Identify which cell holds the provided text, then report its (X, Y) central coordinate. 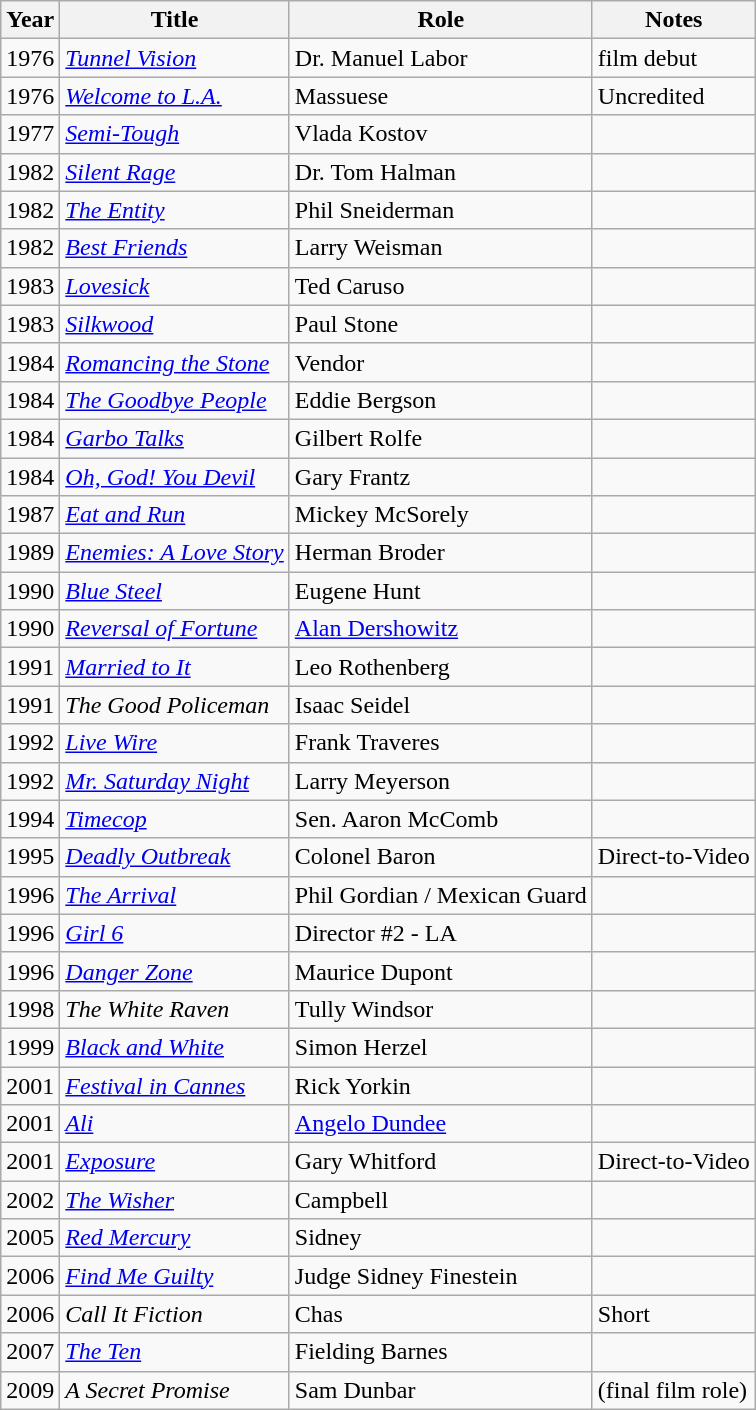
Vlada Kostov (440, 134)
Dr. Tom Halman (440, 172)
Simon Herzel (440, 1047)
Fielding Barnes (440, 1352)
A Secret Promise (174, 1390)
2002 (30, 1200)
Romancing the Stone (174, 362)
Notes (674, 20)
2007 (30, 1352)
Gilbert Rolfe (440, 438)
1987 (30, 515)
Phil Gordian / Mexican Guard (440, 895)
Role (440, 20)
The Ten (174, 1352)
Blue Steel (174, 591)
Enemies: A Love Story (174, 553)
1989 (30, 553)
Exposure (174, 1162)
Vendor (440, 362)
Silkwood (174, 324)
Welcome to L.A. (174, 96)
The Goodbye People (174, 400)
Herman Broder (440, 553)
Festival in Cannes (174, 1085)
Massuese (440, 96)
Married to It (174, 667)
1994 (30, 819)
Red Mercury (174, 1238)
Dr. Manuel Labor (440, 58)
Leo Rothenberg (440, 667)
Sen. Aaron McComb (440, 819)
Title (174, 20)
Eddie Bergson (440, 400)
Rick Yorkin (440, 1085)
The Arrival (174, 895)
Lovesick (174, 286)
Director #2 - LA (440, 933)
Eugene Hunt (440, 591)
Angelo Dundee (440, 1124)
Sidney (440, 1238)
Phil Sneiderman (440, 210)
Black and White (174, 1047)
Year (30, 20)
film debut (674, 58)
1999 (30, 1047)
Sam Dunbar (440, 1390)
Frank Traveres (440, 743)
2009 (30, 1390)
Silent Rage (174, 172)
Reversal of Fortune (174, 629)
Mr. Saturday Night (174, 781)
Garbo Talks (174, 438)
1995 (30, 857)
Colonel Baron (440, 857)
Call It Fiction (174, 1314)
Semi-Tough (174, 134)
Best Friends (174, 248)
Isaac Seidel (440, 705)
1998 (30, 1009)
The Good Policeman (174, 705)
Judge Sidney Finestein (440, 1276)
Danger Zone (174, 971)
Tunnel Vision (174, 58)
Find Me Guilty (174, 1276)
Paul Stone (440, 324)
Short (674, 1314)
Live Wire (174, 743)
(final film role) (674, 1390)
Timecop (174, 819)
Tully Windsor (440, 1009)
The Wisher (174, 1200)
2005 (30, 1238)
Eat and Run (174, 515)
Ali (174, 1124)
Gary Whitford (440, 1162)
Alan Dershowitz (440, 629)
Larry Meyerson (440, 781)
Mickey McSorely (440, 515)
The White Raven (174, 1009)
Chas (440, 1314)
Uncredited (674, 96)
Campbell (440, 1200)
Gary Frantz (440, 477)
1977 (30, 134)
Oh, God! You Devil (174, 477)
Maurice Dupont (440, 971)
Ted Caruso (440, 286)
The Entity (174, 210)
Deadly Outbreak (174, 857)
Girl 6 (174, 933)
Larry Weisman (440, 248)
